Identify which cell holds the provided text, then report its [x, y] central coordinate. 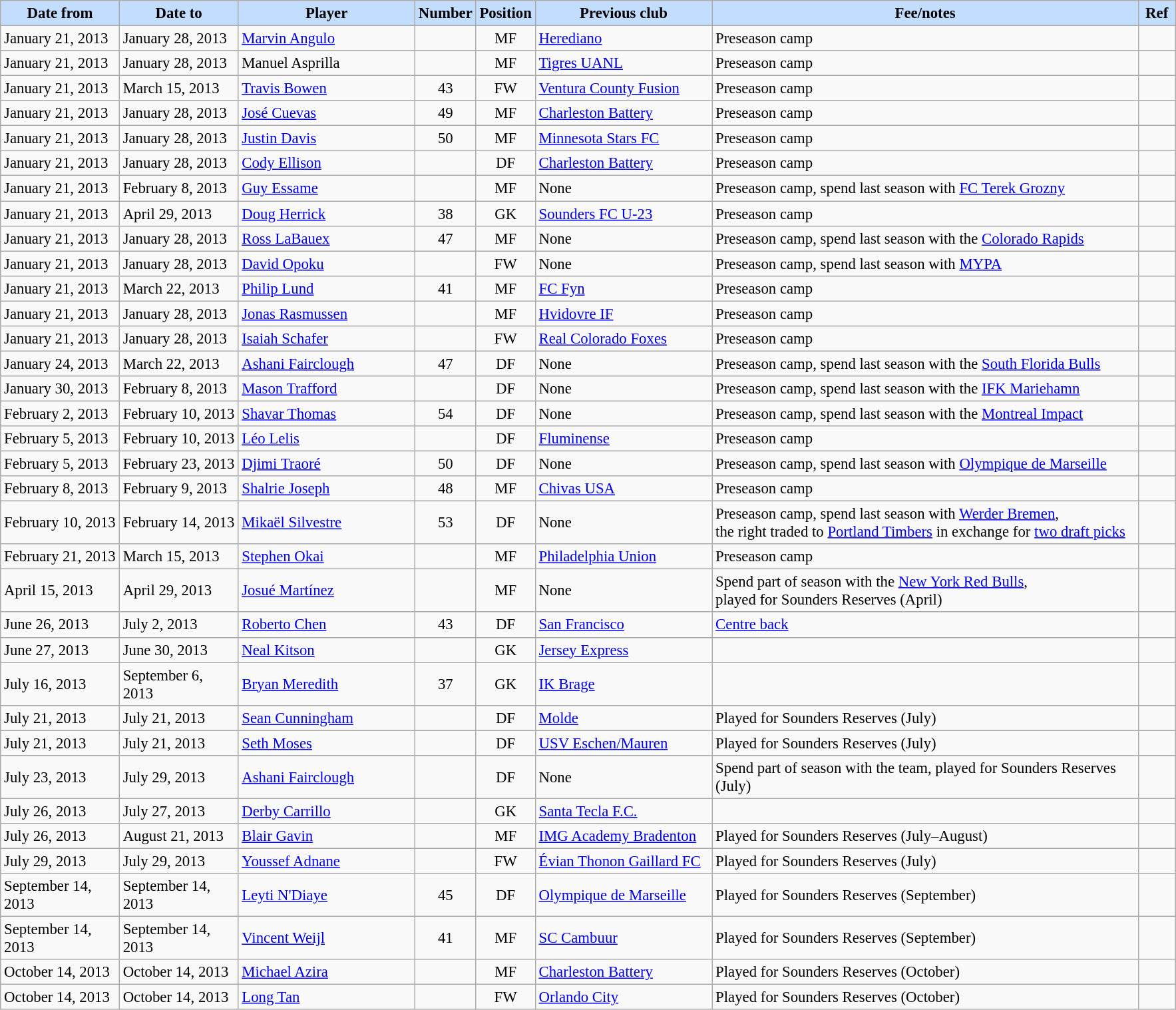
Ross LaBauex [327, 238]
Preseason camp, spend last season with Werder Bremen, the right traded to Portland Timbers in exchange for two draft picks [925, 523]
February 23, 2013 [178, 464]
Ventura County Fusion [624, 89]
48 [446, 489]
Leyti N'Diaye [327, 895]
Jonas Rasmussen [327, 314]
Travis Bowen [327, 89]
Évian Thonon Gaillard FC [624, 861]
Doug Herrick [327, 214]
45 [446, 895]
Sounders FC U-23 [624, 214]
Manuel Asprilla [327, 63]
June 30, 2013 [178, 650]
Preseason camp, spend last season with Olympique de Marseille [925, 464]
Preseason camp, spend last season with the Colorado Rapids [925, 238]
Isaiah Schafer [327, 339]
February 2, 2013 [60, 413]
Jersey Express [624, 650]
SC Cambuur [624, 939]
Fluminense [624, 439]
January 30, 2013 [60, 389]
Bryan Meredith [327, 684]
Spend part of season with the team, played for Sounders Reserves (July) [925, 778]
Santa Tecla F.C. [624, 811]
Spend part of season with the New York Red Bulls, played for Sounders Reserves (April) [925, 591]
Roberto Chen [327, 625]
Herediano [624, 39]
Cody Ellison [327, 163]
San Francisco [624, 625]
Neal Kitson [327, 650]
Chivas USA [624, 489]
Shavar Thomas [327, 413]
Derby Carrillo [327, 811]
IK Brage [624, 684]
August 21, 2013 [178, 836]
Player [327, 13]
Position [506, 13]
Hvidovre IF [624, 314]
Philadelphia Union [624, 557]
Justin Davis [327, 138]
49 [446, 113]
Shalrie Joseph [327, 489]
Michael Azira [327, 972]
September 6, 2013 [178, 684]
July 23, 2013 [60, 778]
José Cuevas [327, 113]
February 21, 2013 [60, 557]
Preseason camp, spend last season with FC Terek Grozny [925, 188]
July 2, 2013 [178, 625]
Blair Gavin [327, 836]
Mason Trafford [327, 389]
Preseason camp, spend last season with the South Florida Bulls [925, 364]
54 [446, 413]
January 24, 2013 [60, 364]
Preseason camp, spend last season with MYPA [925, 264]
Previous club [624, 13]
Marvin Angulo [327, 39]
Philip Lund [327, 288]
Vincent Weijl [327, 939]
June 27, 2013 [60, 650]
February 9, 2013 [178, 489]
53 [446, 523]
Léo Lelis [327, 439]
IMG Academy Bradenton [624, 836]
Played for Sounders Reserves (July–August) [925, 836]
Sean Cunningham [327, 718]
Preseason camp, spend last season with the Montreal Impact [925, 413]
Ref [1157, 13]
Fee/notes [925, 13]
Real Colorado Foxes [624, 339]
Seth Moses [327, 743]
Preseason camp, spend last season with the IFK Mariehamn [925, 389]
February 14, 2013 [178, 523]
Tigres UANL [624, 63]
Centre back [925, 625]
USV Eschen/Mauren [624, 743]
Mikaël Silvestre [327, 523]
Youssef Adnane [327, 861]
Date from [60, 13]
Djimi Traoré [327, 464]
July 16, 2013 [60, 684]
Minnesota Stars FC [624, 138]
38 [446, 214]
Date to [178, 13]
June 26, 2013 [60, 625]
Olympique de Marseille [624, 895]
Number [446, 13]
37 [446, 684]
Stephen Okai [327, 557]
April 15, 2013 [60, 591]
David Opoku [327, 264]
July 27, 2013 [178, 811]
Guy Essame [327, 188]
FC Fyn [624, 288]
Molde [624, 718]
Josué Martínez [327, 591]
Long Tan [327, 997]
Orlando City [624, 997]
